Capture the cell that displays the provided text and extract its (x, y) central coordinate. 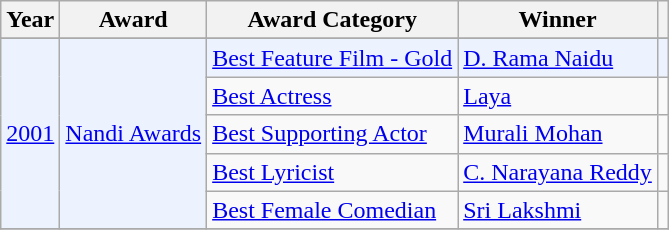
Year (30, 20)
Laya (558, 96)
Award (134, 20)
Best Actress (332, 96)
Best Supporting Actor (332, 134)
Best Female Comedian (332, 210)
Award Category (332, 20)
D. Rama Naidu (558, 58)
Best Lyricist (332, 172)
2001 (30, 134)
Sri Lakshmi (558, 210)
Nandi Awards (134, 134)
Best Feature Film - Gold (332, 58)
Winner (558, 20)
C. Narayana Reddy (558, 172)
Murali Mohan (558, 134)
